For the text-containing cell, return its midpoint in (x, y) coordinate format. 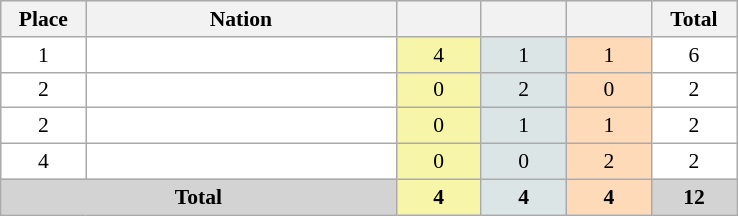
6 (694, 55)
12 (694, 197)
Place (44, 19)
Nation (241, 19)
